Capture the cell that displays the provided text and extract its [x, y] central coordinate. 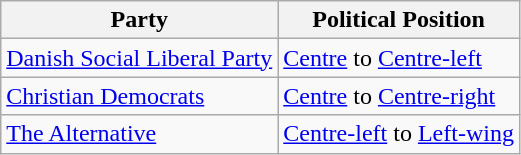
Party [140, 20]
Christian Democrats [140, 96]
The Alternative [140, 134]
Danish Social Liberal Party [140, 58]
Centre to Centre-left [399, 58]
Political Position [399, 20]
Centre-left to Left-wing [399, 134]
Centre to Centre-right [399, 96]
